Determine the (x, y) coordinate at the center of the cell enclosing the given text.  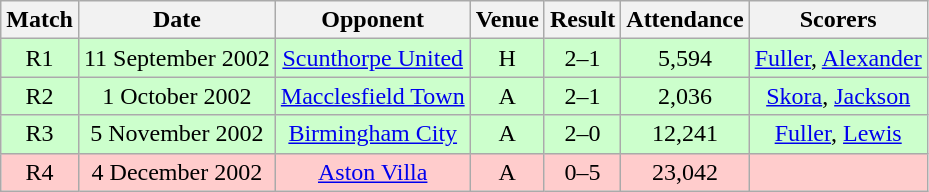
0–5 (582, 172)
2,036 (685, 96)
5 November 2002 (176, 134)
2–0 (582, 134)
Attendance (685, 20)
R3 (40, 134)
1 October 2002 (176, 96)
Skora, Jackson (838, 96)
Result (582, 20)
Date (176, 20)
Opponent (372, 20)
Venue (507, 20)
Fuller, Lewis (838, 134)
R4 (40, 172)
Fuller, Alexander (838, 58)
Aston Villa (372, 172)
12,241 (685, 134)
Macclesfield Town (372, 96)
R1 (40, 58)
H (507, 58)
5,594 (685, 58)
Scunthorpe United (372, 58)
4 December 2002 (176, 172)
Match (40, 20)
11 September 2002 (176, 58)
R2 (40, 96)
Birmingham City (372, 134)
23,042 (685, 172)
Scorers (838, 20)
